Capture the cell that displays the provided text and extract its (x, y) central coordinate. 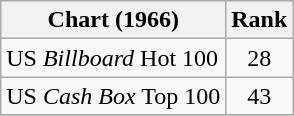
Rank (260, 20)
28 (260, 58)
43 (260, 96)
Chart (1966) (114, 20)
US Cash Box Top 100 (114, 96)
US Billboard Hot 100 (114, 58)
